For the text-containing cell, return its midpoint in (X, Y) coordinate format. 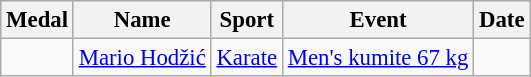
Name (142, 20)
Karate (246, 58)
Sport (246, 20)
Date (502, 20)
Event (378, 20)
Mario Hodžić (142, 58)
Men's kumite 67 kg (378, 58)
Medal (38, 20)
